Search for the cell housing the specified text and yield its (x, y) center coordinate. 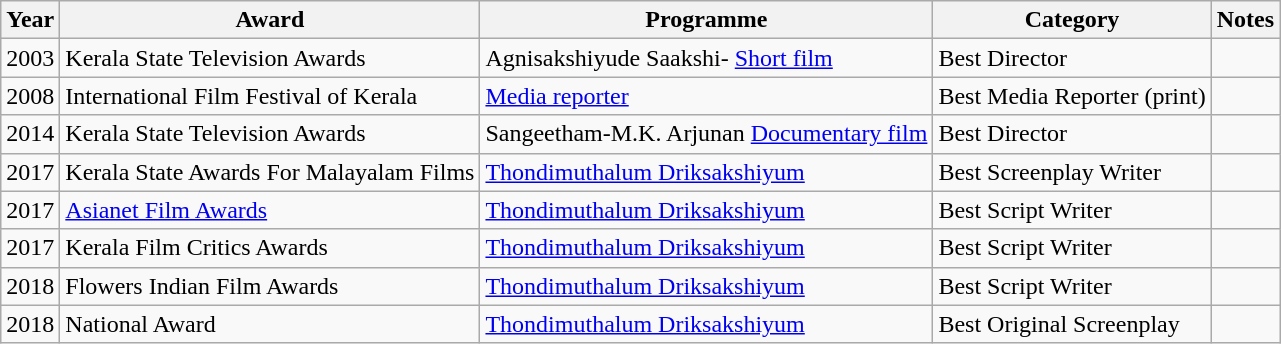
Category (1072, 20)
Programme (706, 20)
Asianet Film Awards (270, 210)
Flowers Indian Film Awards (270, 286)
Award (270, 20)
2008 (30, 96)
Kerala Film Critics Awards (270, 248)
Best Original Screenplay (1072, 324)
2003 (30, 58)
Sangeetham-M.K. Arjunan Documentary film (706, 134)
Agnisakshiyude Saakshi- Short film (706, 58)
Best Screenplay Writer (1072, 172)
Kerala State Awards For Malayalam Films (270, 172)
National Award (270, 324)
International Film Festival of Kerala (270, 96)
Media reporter (706, 96)
2014 (30, 134)
Year (30, 20)
Best Media Reporter (print) (1072, 96)
Notes (1245, 20)
